Extract the [X, Y] coordinate from the center of the cell holding the provided text.  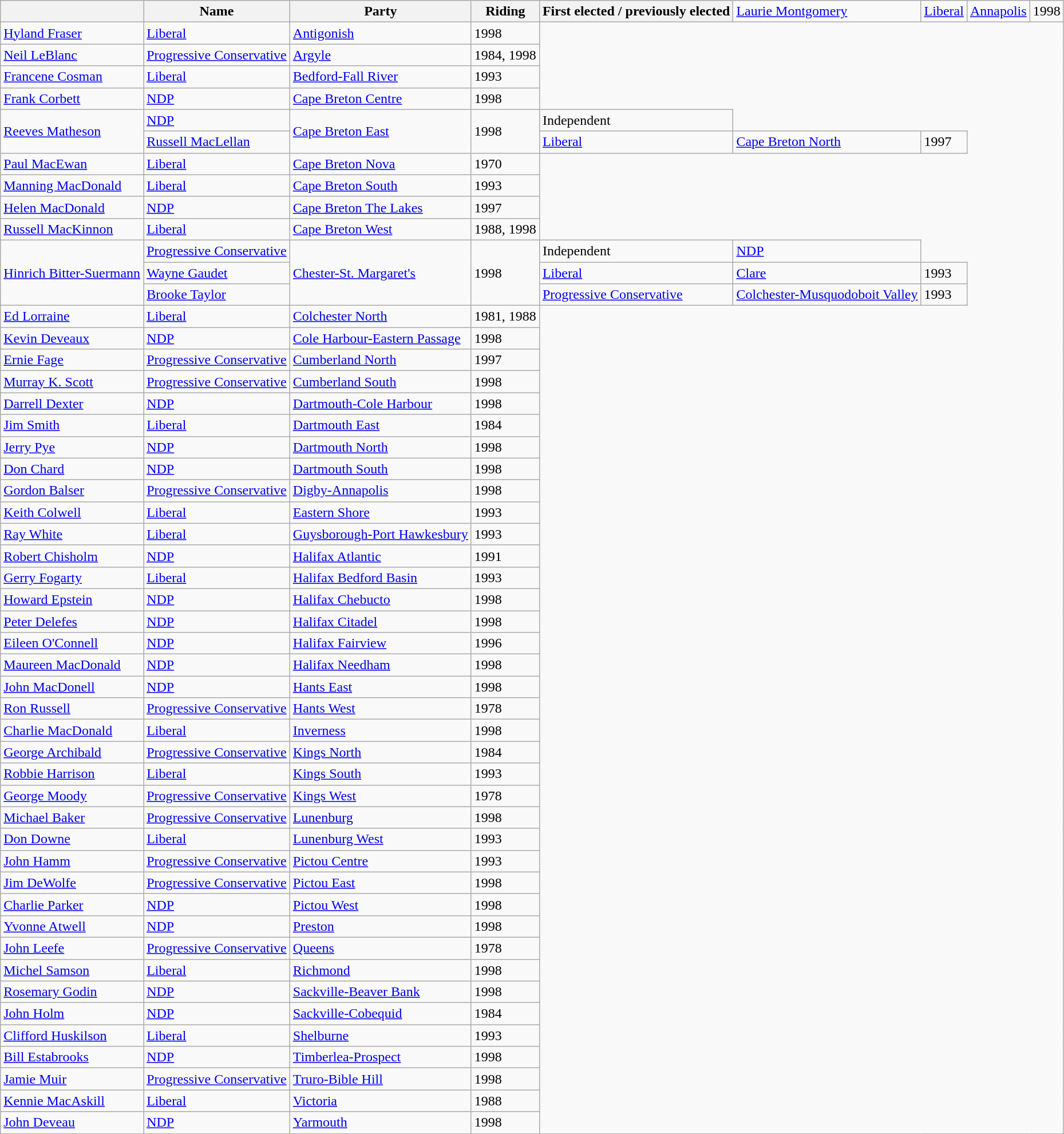
Dartmouth East [380, 425]
Cape Breton North [827, 142]
Ron Russell [72, 709]
Bill Estabrooks [72, 1057]
Yvonne Atwell [72, 926]
Kings South [380, 774]
Frank Corbett [72, 98]
Pictou East [380, 883]
Jamie Muir [72, 1079]
Pictou Centre [380, 861]
Halifax Chebucto [380, 599]
Pictou West [380, 904]
Maureen MacDonald [72, 665]
Charlie Parker [72, 904]
Argyle [380, 55]
Colchester North [380, 317]
Cape Breton South [380, 185]
Laurie Montgomery [827, 11]
Cape Breton Nova [380, 164]
Reeves Matheson [72, 131]
Keith Colwell [72, 512]
Robert Chisholm [72, 556]
1991 [505, 556]
Bedford-Fall River [380, 77]
Sackville-Beaver Bank [380, 992]
John Holm [72, 1014]
Queens [380, 948]
Gordon Balser [72, 491]
Riding [505, 11]
Truro-Bible Hill [380, 1079]
Cape Breton West [380, 229]
Gerry Fogarty [72, 578]
Kings North [380, 752]
George Moody [72, 796]
Cumberland South [380, 382]
John MacDonell [72, 687]
Inverness [380, 730]
Jim DeWolfe [72, 883]
Lunenburg [380, 817]
1981, 1988 [505, 317]
Kevin Deveaux [72, 338]
1970 [505, 164]
Clare [827, 273]
Eileen O'Connell [72, 643]
Cole Harbour-Eastern Passage [380, 338]
Rosemary Godin [72, 992]
Halifax Bedford Basin [380, 578]
Annapolis [998, 11]
Ed Lorraine [72, 317]
Don Chard [72, 469]
Cape Breton The Lakes [380, 207]
1996 [505, 643]
Sackville-Cobequid [380, 1014]
Cape Breton Centre [380, 98]
Timberlea-Prospect [380, 1057]
Howard Epstein [72, 599]
Michael Baker [72, 817]
Halifax Needham [380, 665]
1988, 1998 [505, 229]
Yarmouth [380, 1123]
Dartmouth South [380, 469]
Helen MacDonald [72, 207]
John Hamm [72, 861]
Wayne Gaudet [217, 273]
First elected / previously elected [636, 11]
Digby-Annapolis [380, 491]
Hinrich Bitter-Suermann [72, 272]
Peter Delefes [72, 621]
Halifax Citadel [380, 621]
Brooke Taylor [217, 295]
Robbie Harrison [72, 774]
Francene Cosman [72, 77]
Halifax Atlantic [380, 556]
Victoria [380, 1101]
Ray White [72, 534]
Dartmouth-Cole Harbour [380, 404]
George Archibald [72, 752]
Charlie MacDonald [72, 730]
Clifford Huskilson [72, 1036]
Guysborough-Port Hawkesbury [380, 534]
John Leefe [72, 948]
Name [217, 11]
Hants East [380, 687]
Chester-St. Margaret's [380, 272]
Jerry Pye [72, 447]
Colchester-Musquodoboit Valley [827, 295]
Ernie Fage [72, 360]
Paul MacEwan [72, 164]
Cape Breton East [380, 131]
Richmond [380, 970]
Murray K. Scott [72, 382]
Party [380, 11]
Hants West [380, 709]
Darrell Dexter [72, 404]
John Deveau [72, 1123]
Preston [380, 926]
Dartmouth North [380, 447]
Shelburne [380, 1036]
Russell MacKinnon [72, 229]
Kennie MacAskill [72, 1101]
1988 [505, 1101]
Michel Samson [72, 970]
Halifax Fairview [380, 643]
Eastern Shore [380, 512]
Russell MacLellan [217, 142]
Cumberland North [380, 360]
Don Downe [72, 839]
Lunenburg West [380, 839]
Kings West [380, 796]
Jim Smith [72, 425]
Manning MacDonald [72, 185]
Antigonish [380, 33]
1984, 1998 [505, 55]
Neil LeBlanc [72, 55]
Hyland Fraser [72, 33]
